Locate the cell with the specified text and output its (X, Y) center coordinate. 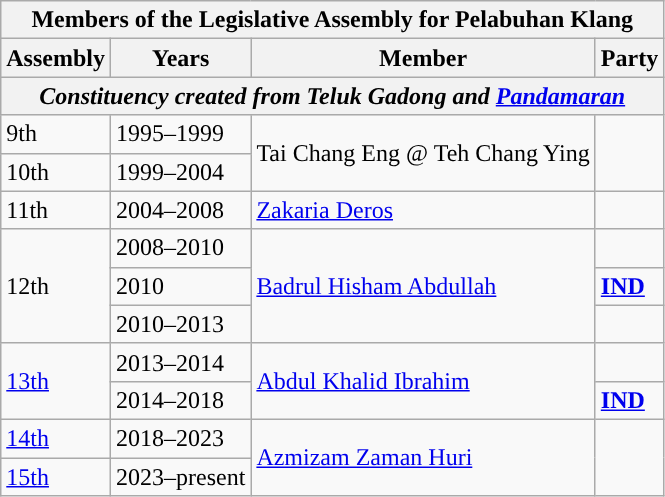
9th (56, 134)
2023–present (180, 477)
2014–2018 (180, 400)
14th (56, 438)
10th (56, 172)
Years (180, 58)
Assembly (56, 58)
13th (56, 381)
1999–2004 (180, 172)
2004–2008 (180, 210)
12th (56, 286)
15th (56, 477)
1995–1999 (180, 134)
2010–2013 (180, 324)
2013–2014 (180, 362)
Abdul Khalid Ibrahim (423, 381)
2018–2023 (180, 438)
Party (629, 58)
2010 (180, 286)
Tai Chang Eng @ Teh Chang Ying (423, 153)
Badrul Hisham Abdullah (423, 286)
2008–2010 (180, 248)
Azmizam Zaman Huri (423, 457)
Zakaria Deros (423, 210)
Constituency created from Teluk Gadong and Pandamaran (332, 96)
11th (56, 210)
Members of the Legislative Assembly for Pelabuhan Klang (332, 20)
Member (423, 58)
